Detect which cell encompasses the target text, then output its [x, y] center coordinate. 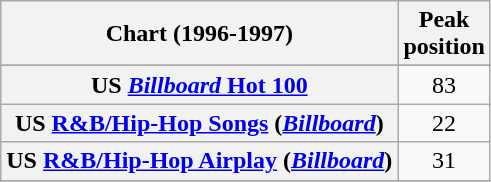
83 [444, 85]
US R&B/Hip-Hop Songs (Billboard) [200, 123]
US R&B/Hip-Hop Airplay (Billboard) [200, 161]
31 [444, 161]
22 [444, 123]
Peakposition [444, 34]
Chart (1996-1997) [200, 34]
US Billboard Hot 100 [200, 85]
